Identify which cell holds the provided text, then report its (X, Y) central coordinate. 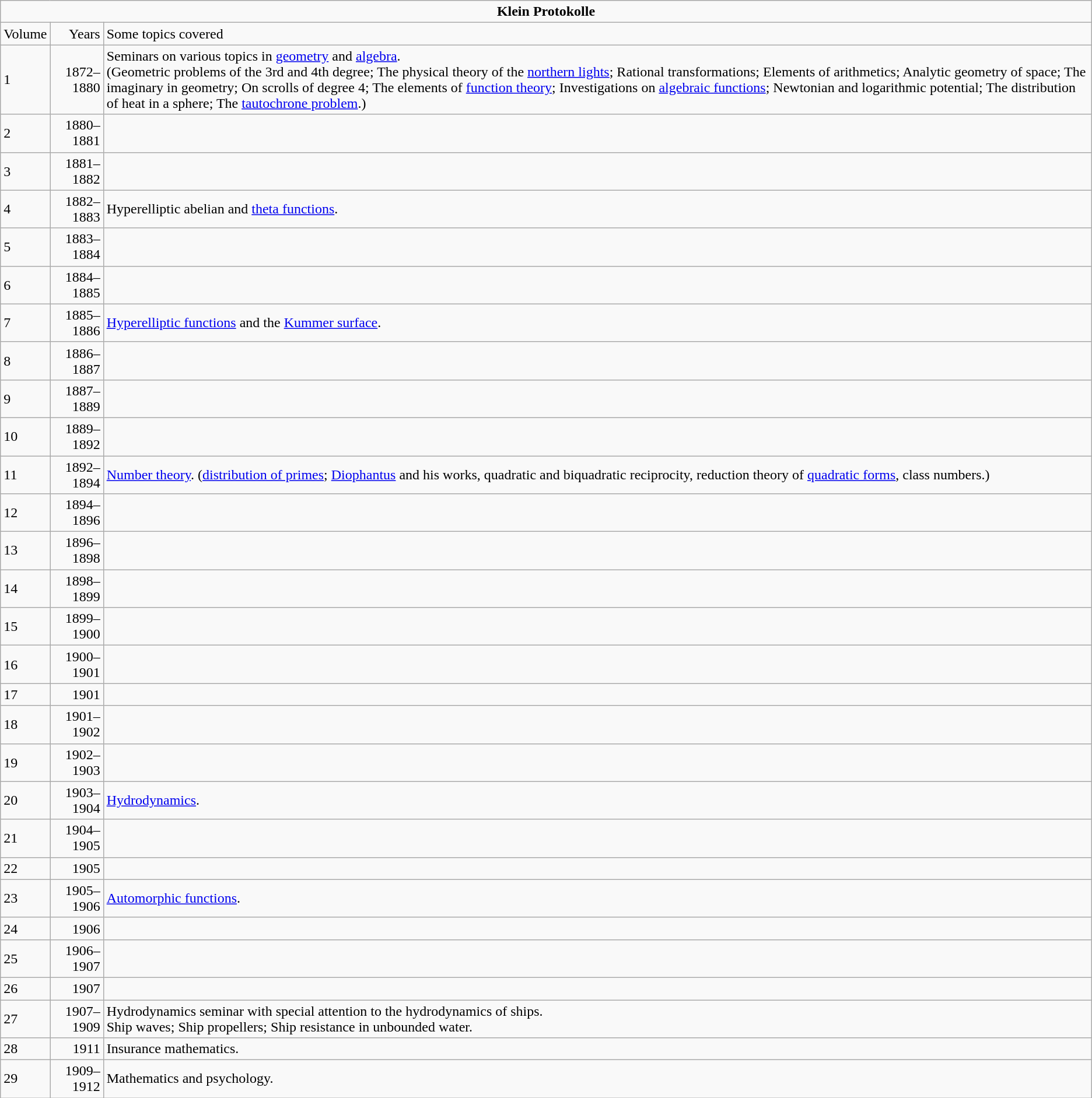
1902–1903 (77, 763)
21 (26, 839)
2 (26, 133)
6 (26, 285)
Insurance mathematics. (597, 1049)
23 (26, 898)
1911 (77, 1049)
7 (26, 323)
Volume (26, 34)
Some topics covered (597, 34)
15 (26, 626)
Mathematics and psychology. (597, 1079)
12 (26, 513)
28 (26, 1049)
1885–1886 (77, 323)
1900–1901 (77, 665)
1905 (77, 868)
26 (26, 988)
25 (26, 959)
1889–1892 (77, 436)
9 (26, 399)
17 (26, 694)
1884–1885 (77, 285)
20 (26, 800)
8 (26, 360)
4 (26, 209)
16 (26, 665)
29 (26, 1079)
1903–1904 (77, 800)
1881–1882 (77, 171)
1905–1906 (77, 898)
18 (26, 724)
13 (26, 550)
24 (26, 928)
22 (26, 868)
1906 (77, 928)
1907–1909 (77, 1018)
Hydrodynamics seminar with special attention to the hydrodynamics of ships.Ship waves; Ship propellers; Ship resistance in unbounded water. (597, 1018)
Hydrodynamics. (597, 800)
27 (26, 1018)
1909–1912 (77, 1079)
1886–1887 (77, 360)
1887–1889 (77, 399)
1904–1905 (77, 839)
1901 (77, 694)
1906–1907 (77, 959)
Years (77, 34)
5 (26, 247)
Hyperelliptic functions and the Kummer surface. (597, 323)
10 (26, 436)
Hyperelliptic abelian and theta functions. (597, 209)
Klein Protokolle (546, 12)
1894–1896 (77, 513)
1 (26, 79)
1882–1883 (77, 209)
1898–1899 (77, 589)
19 (26, 763)
1907 (77, 988)
Automorphic functions. (597, 898)
1901–1902 (77, 724)
3 (26, 171)
14 (26, 589)
1880–1881 (77, 133)
1872–1880 (77, 79)
1896–1898 (77, 550)
1899–1900 (77, 626)
1883–1884 (77, 247)
1892–1894 (77, 475)
11 (26, 475)
